Pinpoint the cell where the given text exists, returning its [X, Y] midpoint coordinate. 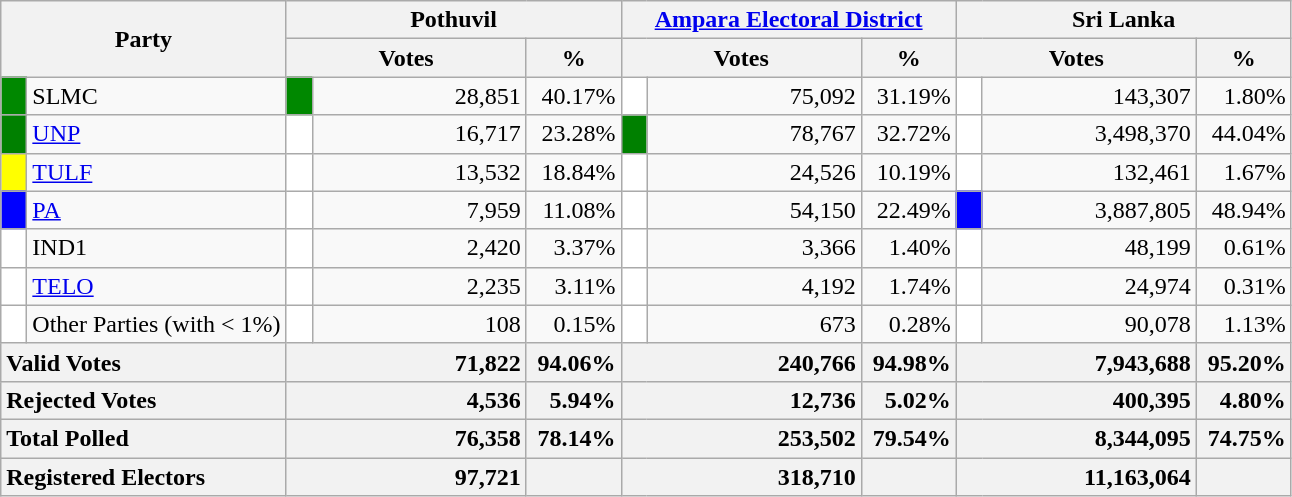
48.94% [1244, 210]
31.19% [908, 96]
40.17% [574, 96]
1.74% [908, 286]
PA [156, 210]
400,395 [1076, 400]
3.37% [574, 248]
132,461 [1089, 172]
10.19% [908, 172]
3,366 [754, 248]
1.13% [1244, 324]
673 [754, 324]
74.75% [1244, 438]
79.54% [908, 438]
23.28% [574, 134]
318,710 [741, 477]
Registered Electors [144, 477]
48,199 [1089, 248]
78.14% [574, 438]
UNP [156, 134]
Rejected Votes [144, 400]
1.80% [1244, 96]
4,192 [754, 286]
5.94% [574, 400]
3,887,805 [1089, 210]
Other Parties (with < 1%) [156, 324]
95.20% [1244, 362]
143,307 [1089, 96]
Party [144, 39]
32.72% [908, 134]
108 [419, 324]
3.11% [574, 286]
13,532 [419, 172]
0.15% [574, 324]
0.61% [1244, 248]
24,974 [1089, 286]
94.98% [908, 362]
71,822 [406, 362]
28,851 [419, 96]
4,536 [406, 400]
78,767 [754, 134]
240,766 [741, 362]
75,092 [754, 96]
TULF [156, 172]
76,358 [406, 438]
1.67% [1244, 172]
253,502 [741, 438]
12,736 [741, 400]
5.02% [908, 400]
1.40% [908, 248]
90,078 [1089, 324]
8,344,095 [1076, 438]
94.06% [574, 362]
7,943,688 [1076, 362]
TELO [156, 286]
IND1 [156, 248]
Sri Lanka [1124, 20]
4.80% [1244, 400]
11,163,064 [1076, 477]
Pothuvil [454, 20]
Valid Votes [144, 362]
18.84% [574, 172]
44.04% [1244, 134]
7,959 [419, 210]
Ampara Electoral District [788, 20]
0.31% [1244, 286]
24,526 [754, 172]
97,721 [406, 477]
Total Polled [144, 438]
SLMC [156, 96]
54,150 [754, 210]
0.28% [908, 324]
11.08% [574, 210]
16,717 [419, 134]
22.49% [908, 210]
2,235 [419, 286]
3,498,370 [1089, 134]
2,420 [419, 248]
